Output the (x, y) coordinate of the center of the cell containing the given text.  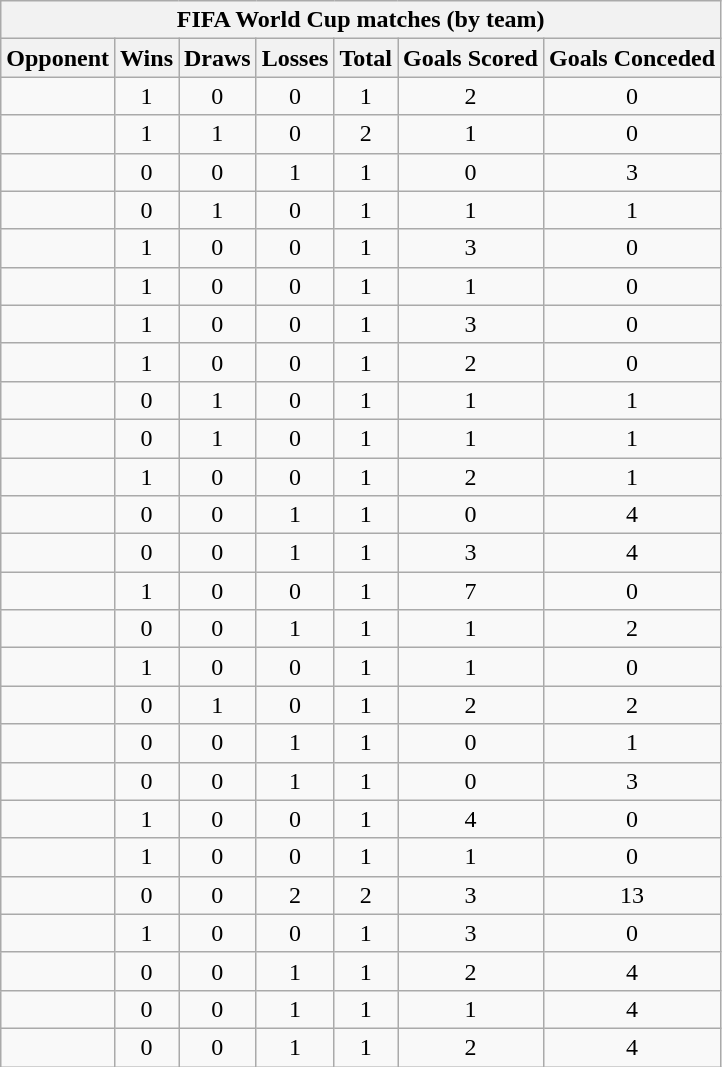
FIFA World Cup matches (by team) (361, 20)
Total (366, 58)
13 (632, 895)
7 (471, 591)
Goals Conceded (632, 58)
Goals Scored (471, 58)
Losses (295, 58)
Wins (147, 58)
Draws (217, 58)
Opponent (58, 58)
